Capture the cell that displays the provided text and extract its [x, y] central coordinate. 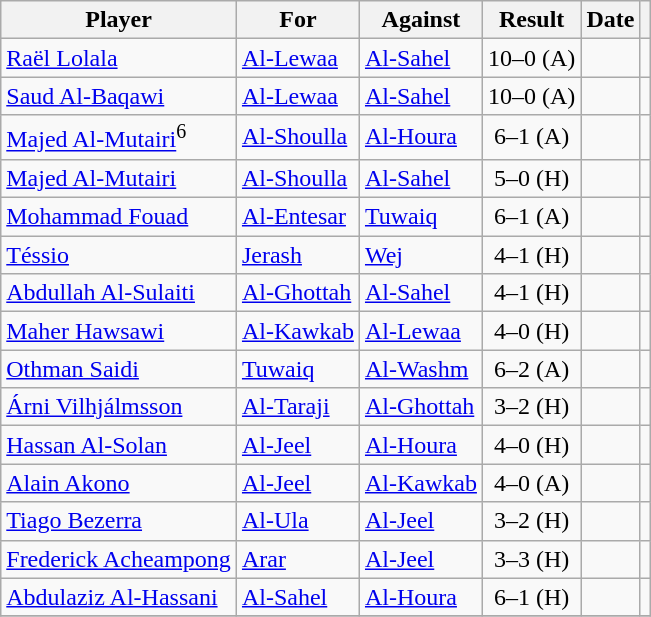
Al-Taraji [298, 407]
Majed Al-Mutairi6 [119, 138]
Téssio [119, 255]
Maher Hawsawi [119, 331]
For [298, 20]
Abdulaziz Al-Hassani [119, 597]
Al-Entesar [298, 217]
Mohammad Fouad [119, 217]
Date [610, 20]
Alain Akono [119, 483]
Raël Lolala [119, 58]
Wej [420, 255]
6–1 (H) [531, 597]
3–3 (H) [531, 559]
6–2 (A) [531, 369]
Frederick Acheampong [119, 559]
Arar [298, 559]
Al-Ula [298, 521]
Árni Vilhjálmsson [119, 407]
Saud Al-Baqawi [119, 96]
4–0 (A) [531, 483]
Abdullah Al-Sulaiti [119, 293]
Jerash [298, 255]
Against [420, 20]
Majed Al-Mutairi [119, 178]
Tiago Bezerra [119, 521]
Othman Saidi [119, 369]
Hassan Al-Solan [119, 445]
Result [531, 20]
5–0 (H) [531, 178]
Al-Washm [420, 369]
Player [119, 20]
